Determine the (x, y) coordinate at the center of the cell enclosing the given text.  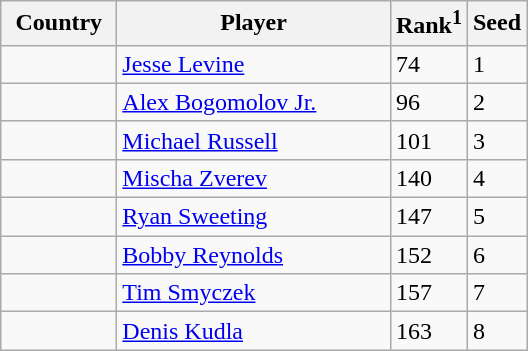
Ryan Sweeting (254, 217)
8 (496, 331)
157 (428, 293)
Jesse Levine (254, 64)
Michael Russell (254, 140)
Denis Kudla (254, 331)
4 (496, 178)
Alex Bogomolov Jr. (254, 102)
Player (254, 24)
Mischa Zverev (254, 178)
101 (428, 140)
6 (496, 255)
Bobby Reynolds (254, 255)
Country (59, 24)
Tim Smyczek (254, 293)
Seed (496, 24)
3 (496, 140)
152 (428, 255)
Rank1 (428, 24)
74 (428, 64)
96 (428, 102)
147 (428, 217)
140 (428, 178)
5 (496, 217)
163 (428, 331)
1 (496, 64)
2 (496, 102)
7 (496, 293)
